Identify which cell holds the provided text, then report its (x, y) central coordinate. 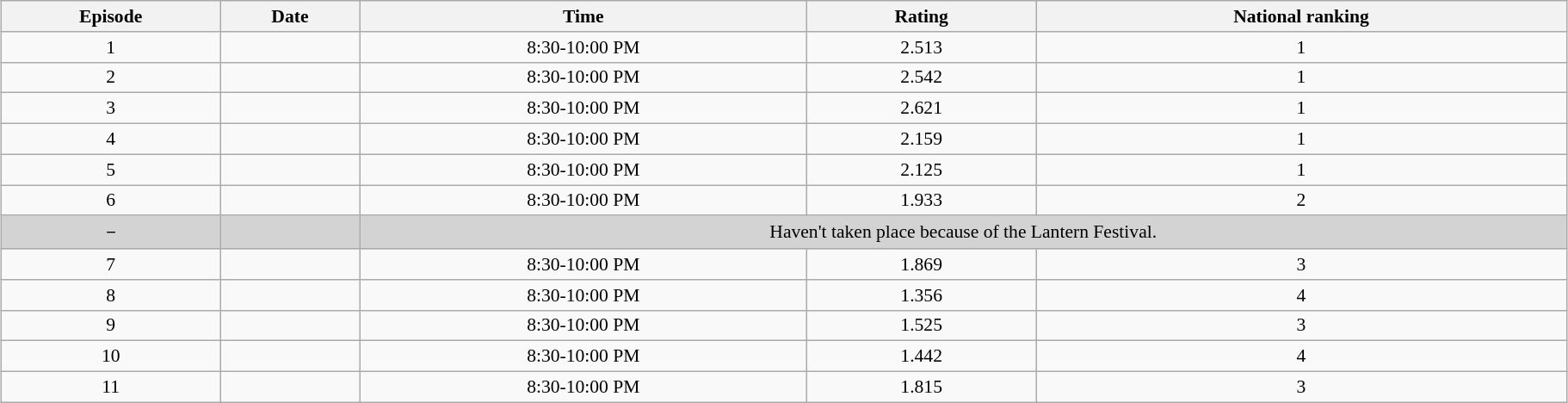
1.869 (922, 264)
1.442 (922, 356)
2.513 (922, 47)
11 (111, 387)
8 (111, 295)
1.525 (922, 325)
2.621 (922, 108)
9 (111, 325)
1.933 (922, 201)
－ (111, 232)
Rating (922, 16)
Episode (111, 16)
Haven't taken place because of the Lantern Festival. (963, 232)
1.815 (922, 387)
National ranking (1301, 16)
7 (111, 264)
2.125 (922, 170)
2.159 (922, 139)
2.542 (922, 77)
Time (583, 16)
6 (111, 201)
Date (290, 16)
5 (111, 170)
10 (111, 356)
1.356 (922, 295)
